Output the (X, Y) coordinate of the center of the cell containing the given text.  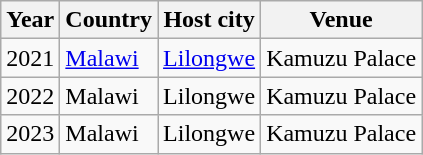
2022 (30, 96)
2023 (30, 134)
Host city (210, 20)
Country (109, 20)
Venue (342, 20)
2021 (30, 58)
Year (30, 20)
